Output the [x, y] coordinate of the center of the cell containing the given text.  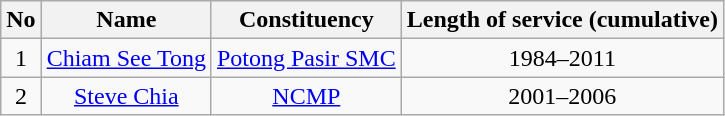
1 [21, 58]
Name [126, 20]
Constituency [306, 20]
Potong Pasir SMC [306, 58]
NCMP [306, 96]
Steve Chia [126, 96]
2001–2006 [562, 96]
Chiam See Tong [126, 58]
No [21, 20]
Length of service (cumulative) [562, 20]
1984–2011 [562, 58]
2 [21, 96]
